Output the (X, Y) coordinate of the center of the cell containing the given text.  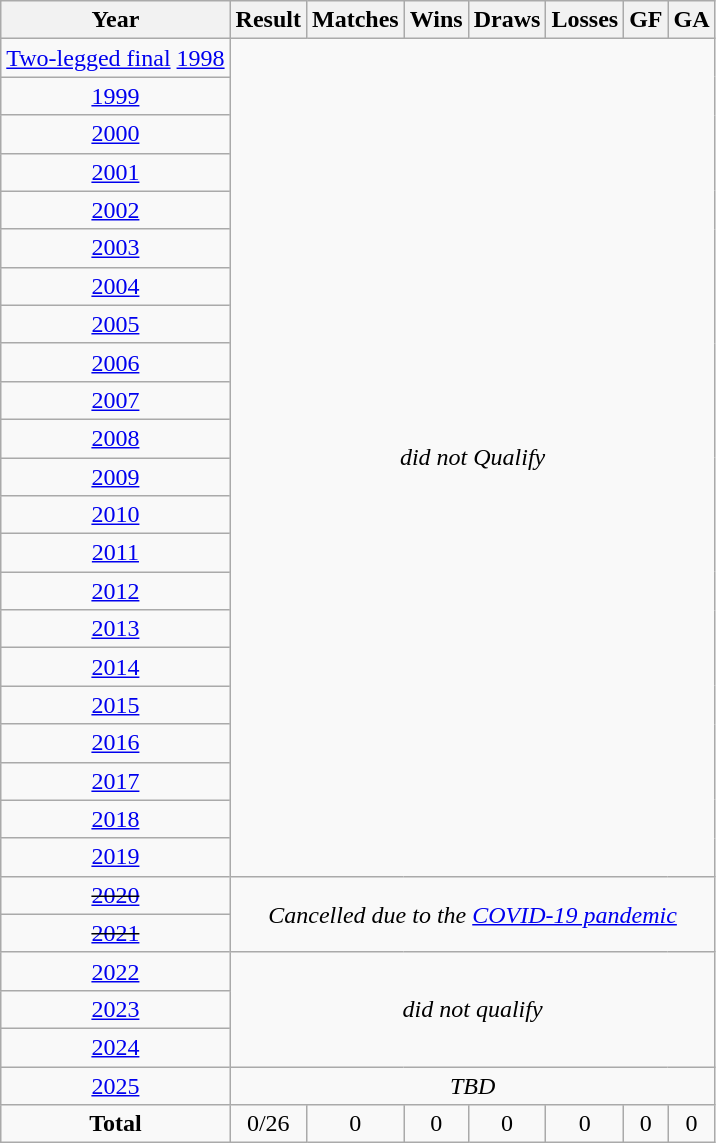
Matches (355, 20)
Two-legged final 1998 (116, 58)
2022 (116, 971)
2002 (116, 210)
2019 (116, 857)
2011 (116, 553)
0/26 (268, 1124)
Draws (507, 20)
did not qualify (472, 1009)
2009 (116, 477)
2005 (116, 324)
2016 (116, 743)
Total (116, 1124)
2020 (116, 895)
2008 (116, 438)
Year (116, 20)
2023 (116, 1009)
2001 (116, 172)
1999 (116, 96)
2007 (116, 400)
GF (646, 20)
2003 (116, 248)
Result (268, 20)
2024 (116, 1047)
did not Qualify (472, 458)
2018 (116, 819)
2010 (116, 515)
Losses (585, 20)
GA (692, 20)
2021 (116, 933)
TBD (472, 1085)
2013 (116, 629)
2025 (116, 1085)
2012 (116, 591)
2017 (116, 781)
2014 (116, 667)
Cancelled due to the COVID-19 pandemic (472, 914)
2006 (116, 362)
2004 (116, 286)
2015 (116, 705)
Wins (436, 20)
2000 (116, 134)
